Pinpoint the cell where the given text exists, returning its [x, y] midpoint coordinate. 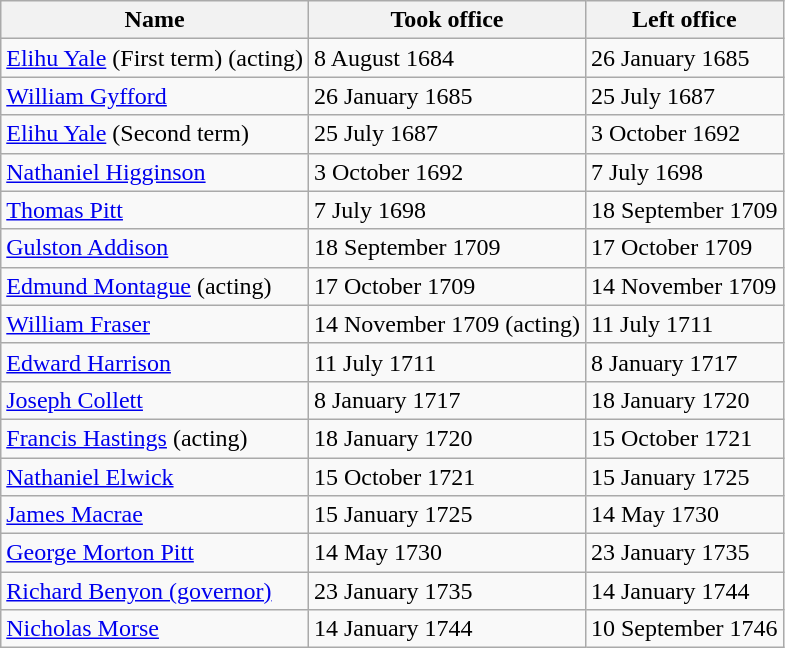
Name [155, 20]
Nicholas Morse [155, 629]
Elihu Yale (Second term) [155, 134]
William Gyfford [155, 96]
Elihu Yale (First term) (acting) [155, 58]
James Macrae [155, 515]
14 November 1709 (acting) [446, 324]
10 September 1746 [684, 629]
Gulston Addison [155, 248]
Took office [446, 20]
Nathaniel Elwick [155, 477]
Richard Benyon (governor) [155, 591]
14 November 1709 [684, 286]
George Morton Pitt [155, 553]
Nathaniel Higginson [155, 172]
William Fraser [155, 324]
8 August 1684 [446, 58]
Francis Hastings (acting) [155, 438]
Joseph Collett [155, 400]
Left office [684, 20]
Edmund Montague (acting) [155, 286]
Thomas Pitt [155, 210]
Edward Harrison [155, 362]
